Capture the cell that displays the provided text and extract its (X, Y) central coordinate. 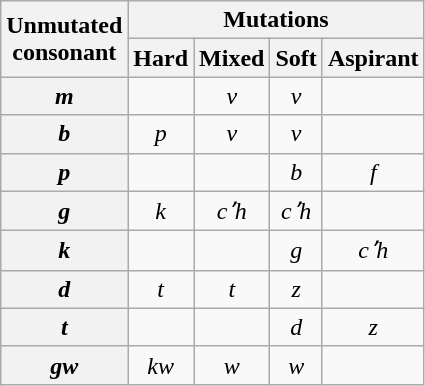
Hard (161, 58)
f (373, 172)
m (64, 96)
gw (64, 365)
Soft (296, 58)
Unmutated consonant (64, 39)
Aspirant (373, 58)
Mixed (232, 58)
Mutations (276, 20)
kw (161, 365)
